Find where the given text appears and provide that cell's center as [X, Y] coordinate. 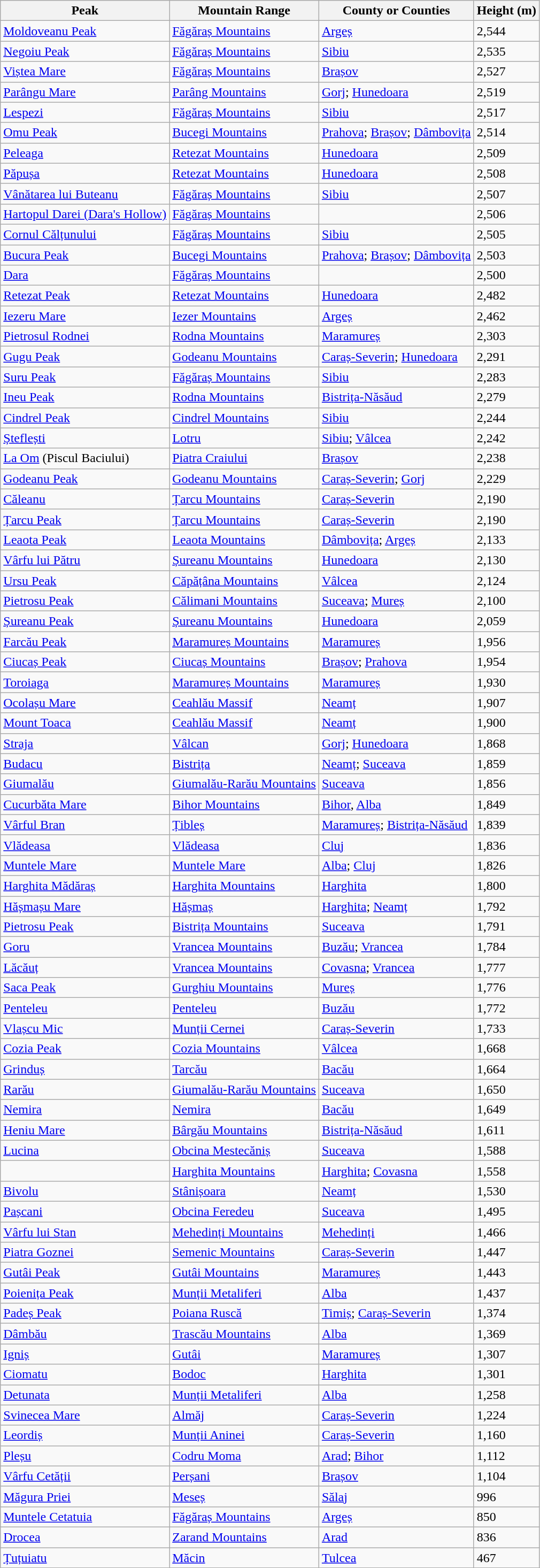
2,283 [506, 377]
Dâmbovița; Argeș [396, 540]
Tarcău [244, 1069]
1,649 [506, 1110]
1,611 [506, 1130]
1,369 [506, 1334]
Lăcăuț [85, 967]
1,777 [506, 967]
2,519 [506, 92]
Dâmbău [85, 1334]
Saca Peak [85, 988]
1,868 [506, 743]
Mureș [396, 988]
1,224 [506, 1415]
Toroiaga [85, 682]
Lotru [244, 438]
2,242 [506, 438]
Heniu Mare [85, 1130]
Leordiș [85, 1435]
1,800 [506, 886]
Ocolașu Mare [85, 703]
Căpățâna Mountains [244, 580]
Poienița Peak [85, 1293]
Lespezi [85, 112]
Căleanu [85, 499]
Muntele Cetatuia [85, 1517]
Budacu [85, 764]
Padeș Peak [85, 1313]
2,291 [506, 357]
Timiș; Caraș-Severin [396, 1313]
1,849 [506, 804]
2,506 [506, 214]
Goru [85, 947]
Pașcani [85, 1211]
Almăj [244, 1415]
2,133 [506, 540]
Călimani Mountains [244, 601]
Arad; Bihor [396, 1456]
Piatra Goznei [85, 1252]
Șteflești [85, 438]
2,535 [506, 51]
2,508 [506, 173]
1,791 [506, 927]
Țarcu Peak [85, 519]
467 [506, 1558]
Moldoveanu Peak [85, 31]
1,930 [506, 682]
Pietrosul Rodnei [85, 336]
Meseș [244, 1496]
Munții Aninei [244, 1435]
Obcina Mestecăniș [244, 1150]
Iezeru Mare [85, 316]
1,301 [506, 1374]
Perșani [244, 1476]
Gutâi [244, 1354]
1,495 [506, 1211]
Caraș-Severin; Gorj [396, 479]
Cornul Călțunului [85, 234]
Covasna; Vrancea [396, 967]
Arad [396, 1537]
Alba; Cluj [396, 865]
Retezat Peak [85, 296]
Svinecea Mare [85, 1415]
Drocea [85, 1537]
Codru Moma [244, 1456]
Cozia Mountains [244, 1049]
Zarand Mountains [244, 1537]
2,130 [506, 560]
1,466 [506, 1232]
Iezer Mountains [244, 316]
2,244 [506, 418]
2,238 [506, 458]
2,500 [506, 275]
Pleșu [85, 1456]
1,956 [506, 642]
Păpușa [85, 173]
Ciomatu [85, 1374]
Harghita; Neamț [396, 906]
Leaota Peak [85, 540]
2,482 [506, 296]
Buzău; Vrancea [396, 947]
Hășmașu Mare [85, 906]
Bihor Mountains [244, 804]
Cindrel Mountains [244, 418]
Sălaj [396, 1496]
1,839 [506, 825]
Straja [85, 743]
Harghita; Covasna [396, 1171]
Bucura Peak [85, 255]
Stânișoara [244, 1191]
Igniș [85, 1354]
1,954 [506, 662]
Țuțuiatu [85, 1558]
Bihor, Alba [396, 804]
Giumalău [85, 784]
Parângu Mare [85, 92]
1,733 [506, 1028]
Ineu Peak [85, 397]
Trascău Mountains [244, 1334]
Gutâi Peak [85, 1273]
2,462 [506, 316]
Parâng Mountains [244, 92]
Caraș-Severin; Hunedoara [396, 357]
Cluj [396, 845]
1,437 [506, 1293]
2,509 [506, 153]
1,668 [506, 1049]
Cucurbăta Mare [85, 804]
2,503 [506, 255]
Obcina Feredeu [244, 1211]
County or Counties [396, 11]
Omu Peak [85, 133]
Suru Peak [85, 377]
2,507 [506, 194]
836 [506, 1537]
Cindrel Peak [85, 418]
2,279 [506, 397]
Neamț; Suceava [396, 764]
Peak [85, 11]
2,303 [506, 336]
1,826 [506, 865]
Mount Toaca [85, 723]
1,792 [506, 906]
2,100 [506, 601]
Height (m) [506, 11]
1,530 [506, 1191]
1,836 [506, 845]
Hartopul Darei (Dara's Hollow) [85, 214]
Lucina [85, 1150]
1,443 [506, 1273]
La Om (Piscul Baciului) [85, 458]
1,374 [506, 1313]
1,900 [506, 723]
1,664 [506, 1069]
2,124 [506, 580]
Măgura Priei [85, 1496]
1,104 [506, 1476]
Grinduș [85, 1069]
1,112 [506, 1456]
Godeanu Peak [85, 479]
2,544 [506, 31]
Bistrița [244, 764]
Bârgău Mountains [244, 1130]
1,558 [506, 1171]
Vârfu lui Pătru [85, 560]
1,859 [506, 764]
1,307 [506, 1354]
Hășmaș [244, 906]
Ursu Peak [85, 580]
Brașov; Prahova [396, 662]
Bivolu [85, 1191]
2,059 [506, 621]
Suceava; Mureș [396, 601]
Bistrița Mountains [244, 927]
1,447 [506, 1252]
2,514 [506, 133]
Farcău Peak [85, 642]
Semenic Mountains [244, 1252]
1,258 [506, 1395]
Piatra Craiului [244, 458]
Gutâi Mountains [244, 1273]
Cozia Peak [85, 1049]
1,650 [506, 1089]
Gurghiu Mountains [244, 988]
Ciucaș Peak [85, 662]
Leaota Mountains [244, 540]
Mountain Range [244, 11]
1,588 [506, 1150]
Poiana Ruscă [244, 1313]
Rarău [85, 1089]
Vânătarea lui Buteanu [85, 194]
2,505 [506, 234]
996 [506, 1496]
1,784 [506, 947]
Detunata [85, 1395]
Șureanu Peak [85, 621]
Vârfu Cetății [85, 1476]
Vârful Bran [85, 825]
Buzău [396, 1008]
1,772 [506, 1008]
Mehedinți [396, 1232]
Harghita Mădăraș [85, 886]
Vârfu lui Stan [85, 1232]
Măcin [244, 1558]
Sibiu; Vâlcea [396, 438]
1,907 [506, 703]
1,856 [506, 784]
Mehedinți Mountains [244, 1232]
Bodoc [244, 1374]
2,527 [506, 72]
Vlașcu Mic [85, 1028]
1,776 [506, 988]
Maramureș; Bistrița-Năsăud [396, 825]
Ciucaș Mountains [244, 662]
1,160 [506, 1435]
Viștea Mare [85, 72]
Negoiu Peak [85, 51]
2,517 [506, 112]
Vâlcan [244, 743]
Dara [85, 275]
Peleaga [85, 153]
Gugu Peak [85, 357]
Tulcea [396, 1558]
Țibleș [244, 825]
Munții Cernei [244, 1028]
2,229 [506, 479]
850 [506, 1517]
